Capture the cell that displays the provided text and extract its (x, y) central coordinate. 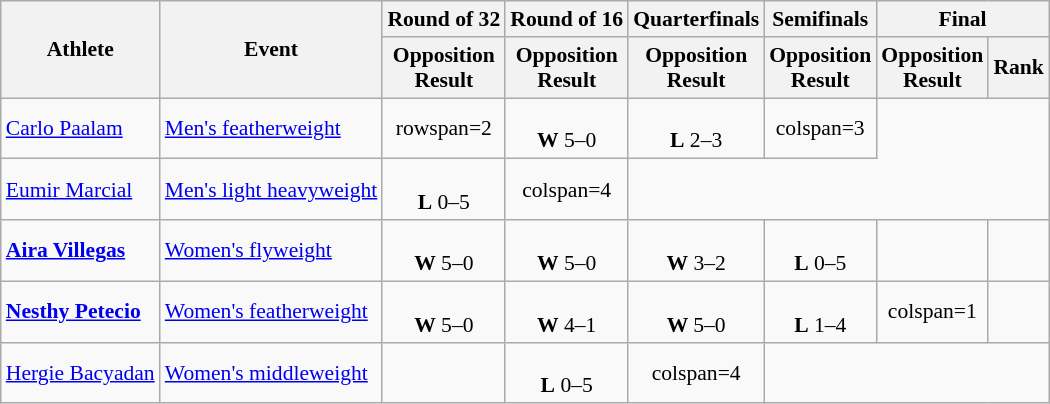
Final (962, 19)
Women's middleweight (272, 372)
Quarterfinals (696, 19)
Event (272, 50)
L 1–4 (820, 312)
Eumir Marcial (80, 190)
Carlo Paalam (80, 128)
Athlete (80, 50)
Men's featherweight (272, 128)
colspan=3 (820, 128)
Men's light heavyweight (272, 190)
colspan=1 (932, 312)
Round of 32 (444, 19)
Nesthy Petecio (80, 312)
W 4–1 (566, 312)
Women's flyweight (272, 250)
Aira Villegas (80, 250)
Semifinals (820, 19)
L 2–3 (696, 128)
rowspan=2 (444, 128)
W 3–2 (696, 250)
Round of 16 (566, 19)
Rank (1018, 68)
Women's featherweight (272, 312)
Hergie Bacyadan (80, 372)
